Provide the (x, y) coordinate of the cell's center where the given text is located.  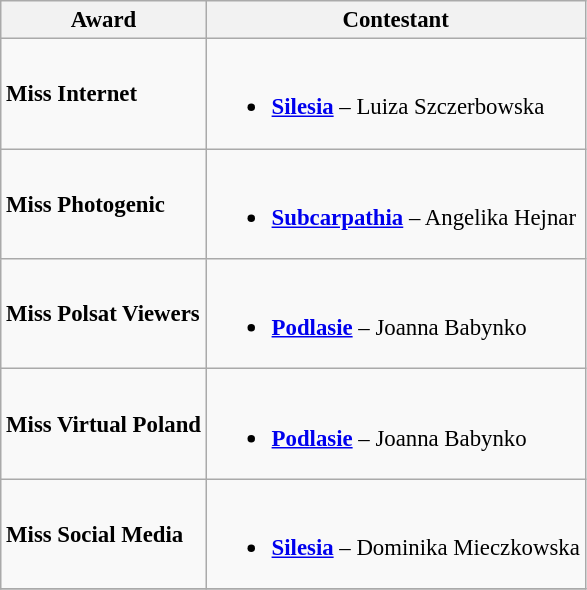
Award (104, 20)
Miss Virtual Poland (104, 424)
Miss Photogenic (104, 204)
Miss Social Media (104, 534)
Silesia – Luiza Szczerbowska (396, 94)
Silesia – Dominika Mieczkowska (396, 534)
Miss Internet (104, 94)
Miss Polsat Viewers (104, 314)
Subcarpathia – Angelika Hejnar (396, 204)
Contestant (396, 20)
